For the text-containing cell, return its midpoint in [X, Y] coordinate format. 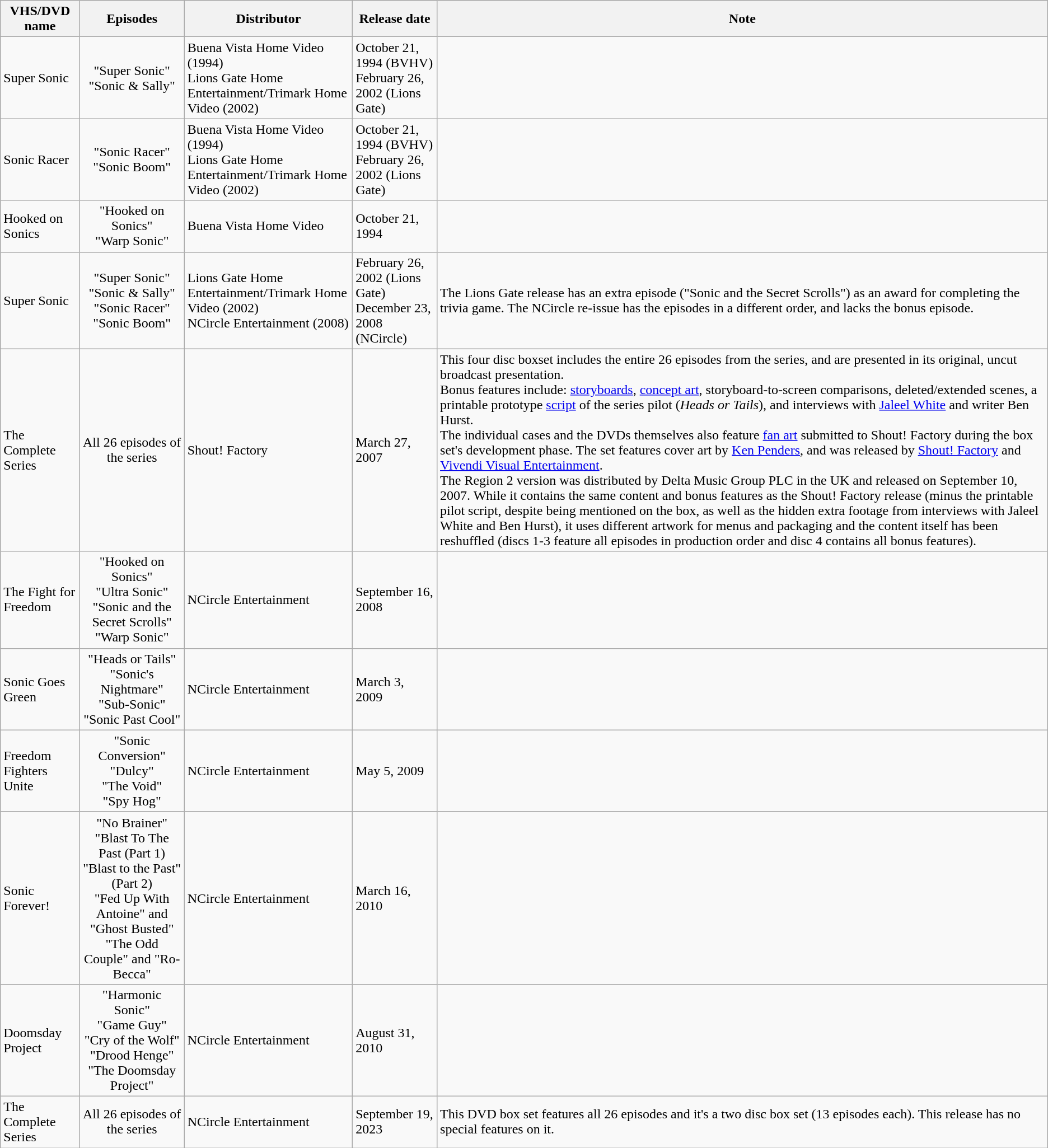
March 3, 2009 [395, 689]
Distributor [268, 19]
"Sonic Conversion""Dulcy""The Void""Spy Hog" [132, 771]
Episodes [132, 19]
"Heads or Tails""Sonic's Nightmare""Sub-Sonic""Sonic Past Cool" [132, 689]
"No Brainer""Blast To The Past (Part 1)"Blast to the Past" (Part 2)"Fed Up With Antoine" and "Ghost Busted""The Odd Couple" and "Ro-Becca" [132, 898]
"Super Sonic""Sonic & Sally""Sonic Racer""Sonic Boom" [132, 300]
Freedom Fighters Unite [40, 771]
February 26, 2002 (Lions Gate)December 23, 2008 (NCircle) [395, 300]
Hooked on Sonics [40, 226]
"Hooked on Sonics""Ultra Sonic""Sonic and the Secret Scrolls""Warp Sonic" [132, 600]
"Sonic Racer""Sonic Boom" [132, 160]
August 31, 2010 [395, 1040]
October 21, 1994 [395, 226]
Release date [395, 19]
"Super Sonic""Sonic & Sally" [132, 78]
Sonic Racer [40, 160]
Lions Gate Home Entertainment/Trimark Home Video (2002)NCircle Entertainment (2008) [268, 300]
September 19, 2023 [395, 1122]
"Hooked on Sonics""Warp Sonic" [132, 226]
March 27, 2007 [395, 450]
This DVD box set features all 26 episodes and it's a two disc box set (13 episodes each). This release has no special features on it. [742, 1122]
Sonic Goes Green [40, 689]
Buena Vista Home Video [268, 226]
May 5, 2009 [395, 771]
Sonic Forever! [40, 898]
September 16, 2008 [395, 600]
March 16, 2010 [395, 898]
Shout! Factory [268, 450]
Doomsday Project [40, 1040]
VHS/DVD name [40, 19]
"Harmonic Sonic""Game Guy""Cry of the Wolf""Drood Henge""The Doomsday Project" [132, 1040]
The Fight for Freedom [40, 600]
Note [742, 19]
